Output the (x, y) coordinate of the center of the cell containing the given text.  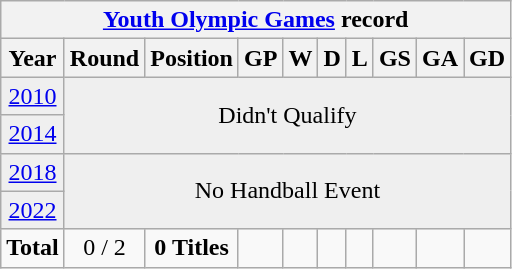
0 Titles (192, 248)
GS (394, 58)
0 / 2 (104, 248)
2022 (33, 210)
Year (33, 58)
Total (33, 248)
Youth Olympic Games record (256, 20)
L (360, 58)
Position (192, 58)
GP (260, 58)
Didn't Qualify (287, 115)
GD (488, 58)
Round (104, 58)
No Handball Event (287, 191)
D (332, 58)
2014 (33, 134)
2018 (33, 172)
2010 (33, 96)
W (300, 58)
GA (440, 58)
